For the text-containing cell, return its midpoint in [X, Y] coordinate format. 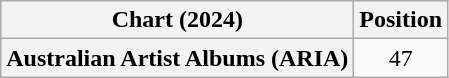
47 [401, 58]
Position [401, 20]
Chart (2024) [178, 20]
Australian Artist Albums (ARIA) [178, 58]
